Capture the cell that displays the provided text and extract its [x, y] central coordinate. 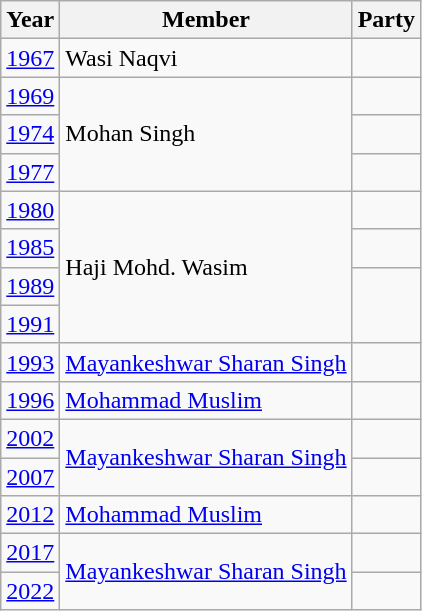
1967 [30, 58]
1996 [30, 400]
Mohan Singh [206, 134]
1977 [30, 172]
1974 [30, 134]
2002 [30, 438]
2022 [30, 591]
Haji Mohd. Wasim [206, 267]
1991 [30, 324]
1989 [30, 286]
1980 [30, 210]
Party [386, 20]
Member [206, 20]
2012 [30, 515]
2007 [30, 477]
Wasi Naqvi [206, 58]
1993 [30, 362]
2017 [30, 553]
1969 [30, 96]
Year [30, 20]
1985 [30, 248]
